Capture the cell that displays the provided text and extract its (X, Y) central coordinate. 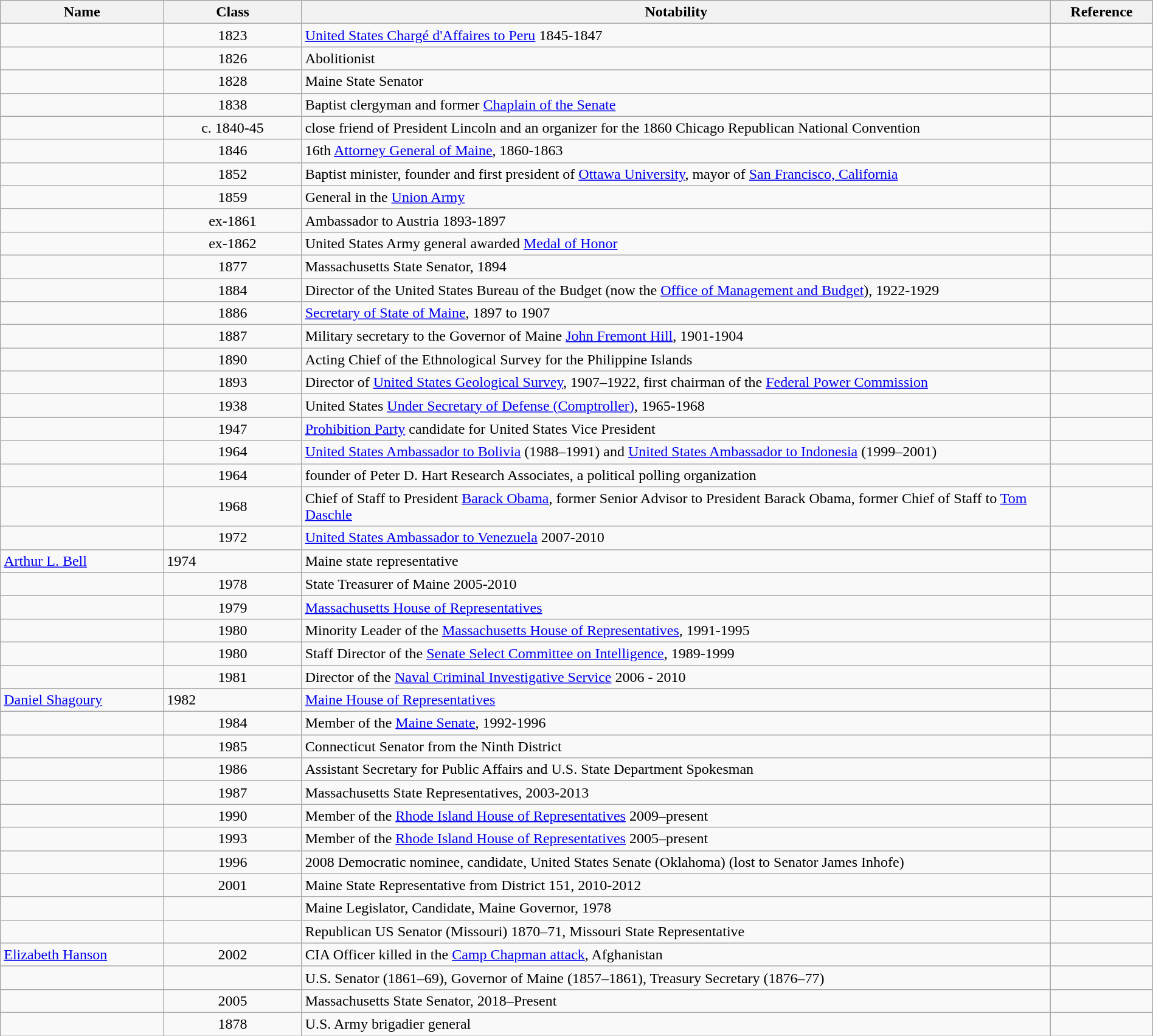
1878 (232, 1024)
Member of the Rhode Island House of Representatives 2005–present (676, 839)
1828 (232, 82)
Name (82, 12)
Connecticut Senator from the Ninth District (676, 746)
1846 (232, 151)
1981 (232, 677)
Notability (676, 12)
Daniel Shagoury (82, 700)
1859 (232, 197)
1890 (232, 360)
United States Ambassador to Bolivia (1988–1991) and United States Ambassador to Indonesia (1999–2001) (676, 452)
United States Ambassador to Venezuela 2007-2010 (676, 538)
United States Army general awarded Medal of Honor (676, 243)
Republican US Senator (Missouri) 1870–71, Missouri State Representative (676, 931)
1968 (232, 506)
U.S. Army brigadier general (676, 1024)
Class (232, 12)
1972 (232, 538)
Staff Director of the Senate Select Committee on Intelligence, 1989-1999 (676, 653)
1982 (232, 700)
Member of the Rhode Island House of Representatives 2009–present (676, 816)
1984 (232, 723)
1823 (232, 35)
2008 Democratic nominee, candidate, United States Senate (Oklahoma) (lost to Senator James Inhofe) (676, 862)
Massachusetts State Representatives, 2003-2013 (676, 793)
Maine State Senator (676, 82)
1887 (232, 336)
Elizabeth Hanson (82, 954)
2005 (232, 1001)
Reference (1102, 12)
Massachusetts State Senator, 2018–Present (676, 1001)
1838 (232, 105)
Ambassador to Austria 1893-1897 (676, 220)
United States Chargé d'Affaires to Peru 1845-1847 (676, 35)
Massachusetts State Senator, 1894 (676, 266)
founder of Peter D. Hart Research Associates, a political polling organization (676, 475)
State Treasurer of Maine 2005-2010 (676, 584)
1826 (232, 58)
U.S. Senator (1861–69), Governor of Maine (1857–1861), Treasury Secretary (1876–77) (676, 978)
Maine state representative (676, 561)
Chief of Staff to President Barack Obama, former Senior Advisor to President Barack Obama, former Chief of Staff to Tom Daschle (676, 506)
1987 (232, 793)
1979 (232, 607)
1886 (232, 313)
Secretary of State of Maine, 1897 to 1907 (676, 313)
ex-1862 (232, 243)
1852 (232, 174)
Acting Chief of the Ethnological Survey for the Philippine Islands (676, 360)
Baptist clergyman and former Chaplain of the Senate (676, 105)
1877 (232, 266)
Baptist minister, founder and first president of Ottawa University, mayor of San Francisco, California (676, 174)
1893 (232, 383)
Arthur L. Bell (82, 561)
Massachusetts House of Representatives (676, 607)
Minority Leader of the Massachusetts House of Representatives, 1991-1995 (676, 630)
close friend of President Lincoln and an organizer for the 1860 Chicago Republican National Convention (676, 128)
1990 (232, 816)
1985 (232, 746)
2002 (232, 954)
1978 (232, 584)
Maine House of Representatives (676, 700)
16th Attorney General of Maine, 1860-1863 (676, 151)
1996 (232, 862)
Assistant Secretary for Public Affairs and U.S. State Department Spokesman (676, 770)
c. 1840-45 (232, 128)
1986 (232, 770)
Director of United States Geological Survey, 1907–1922, first chairman of the Federal Power Commission (676, 383)
1938 (232, 406)
Military secretary to the Governor of Maine John Fremont Hill, 1901-1904 (676, 336)
1993 (232, 839)
Maine Legislator, Candidate, Maine Governor, 1978 (676, 908)
CIA Officer killed in the Camp Chapman attack, Afghanistan (676, 954)
1947 (232, 429)
1974 (232, 561)
1884 (232, 290)
General in the Union Army (676, 197)
United States Under Secretary of Defense (Comptroller), 1965-1968 (676, 406)
Director of the Naval Criminal Investigative Service 2006 - 2010 (676, 677)
ex-1861 (232, 220)
2001 (232, 885)
Member of the Maine Senate, 1992-1996 (676, 723)
Prohibition Party candidate for United States Vice President (676, 429)
Director of the United States Bureau of the Budget (now the Office of Management and Budget), 1922-1929 (676, 290)
Maine State Representative from District 151, 2010-2012 (676, 885)
Abolitionist (676, 58)
